For the text-containing cell, return its midpoint in [x, y] coordinate format. 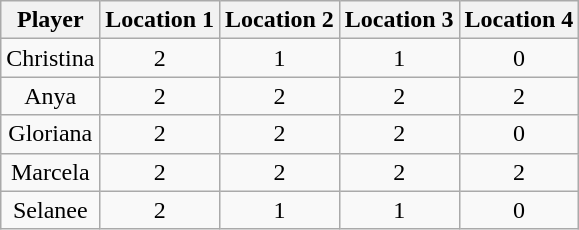
Location 4 [519, 20]
Location 3 [399, 20]
Gloriana [50, 134]
Location 2 [280, 20]
Player [50, 20]
Christina [50, 58]
Anya [50, 96]
Location 1 [160, 20]
Selanee [50, 210]
Marcela [50, 172]
